Identify which cell holds the provided text, then report its [x, y] central coordinate. 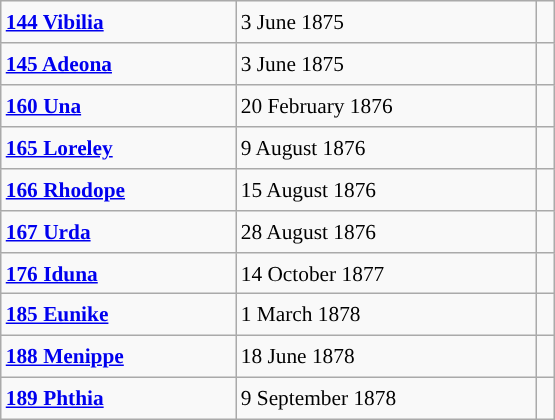
28 August 1876 [386, 231]
185 Eunike [118, 315]
15 August 1876 [386, 189]
1 March 1878 [386, 315]
20 February 1876 [386, 106]
160 Una [118, 106]
9 August 1876 [386, 148]
18 June 1878 [386, 357]
167 Urda [118, 231]
14 October 1877 [386, 273]
188 Menippe [118, 357]
166 Rhodope [118, 189]
144 Vibilia [118, 22]
165 Loreley [118, 148]
176 Iduna [118, 273]
189 Phthia [118, 399]
9 September 1878 [386, 399]
145 Adeona [118, 64]
